Capture the cell that displays the provided text and extract its [x, y] central coordinate. 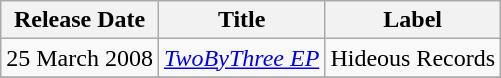
Hideous Records [413, 58]
Release Date [80, 20]
Label [413, 20]
Title [241, 20]
25 March 2008 [80, 58]
TwoByThree EP [241, 58]
